Return (X, Y) of the center of cell containing provided text 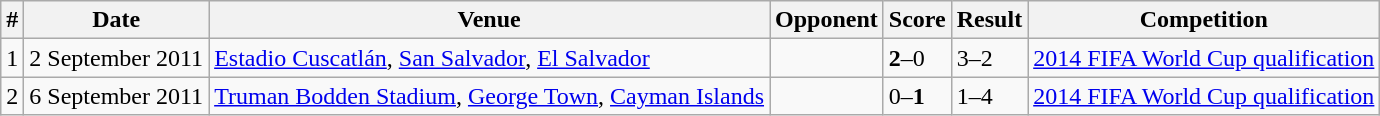
2–0 (917, 58)
1–4 (989, 96)
2 September 2011 (116, 58)
Score (917, 20)
Opponent (827, 20)
0–1 (917, 96)
Date (116, 20)
Result (989, 20)
Estadio Cuscatlán, San Salvador, El Salvador (490, 58)
6 September 2011 (116, 96)
2 (12, 96)
3–2 (989, 58)
Competition (1204, 20)
Truman Bodden Stadium, George Town, Cayman Islands (490, 96)
# (12, 20)
1 (12, 58)
Venue (490, 20)
